Capture the cell that displays the provided text and extract its (x, y) central coordinate. 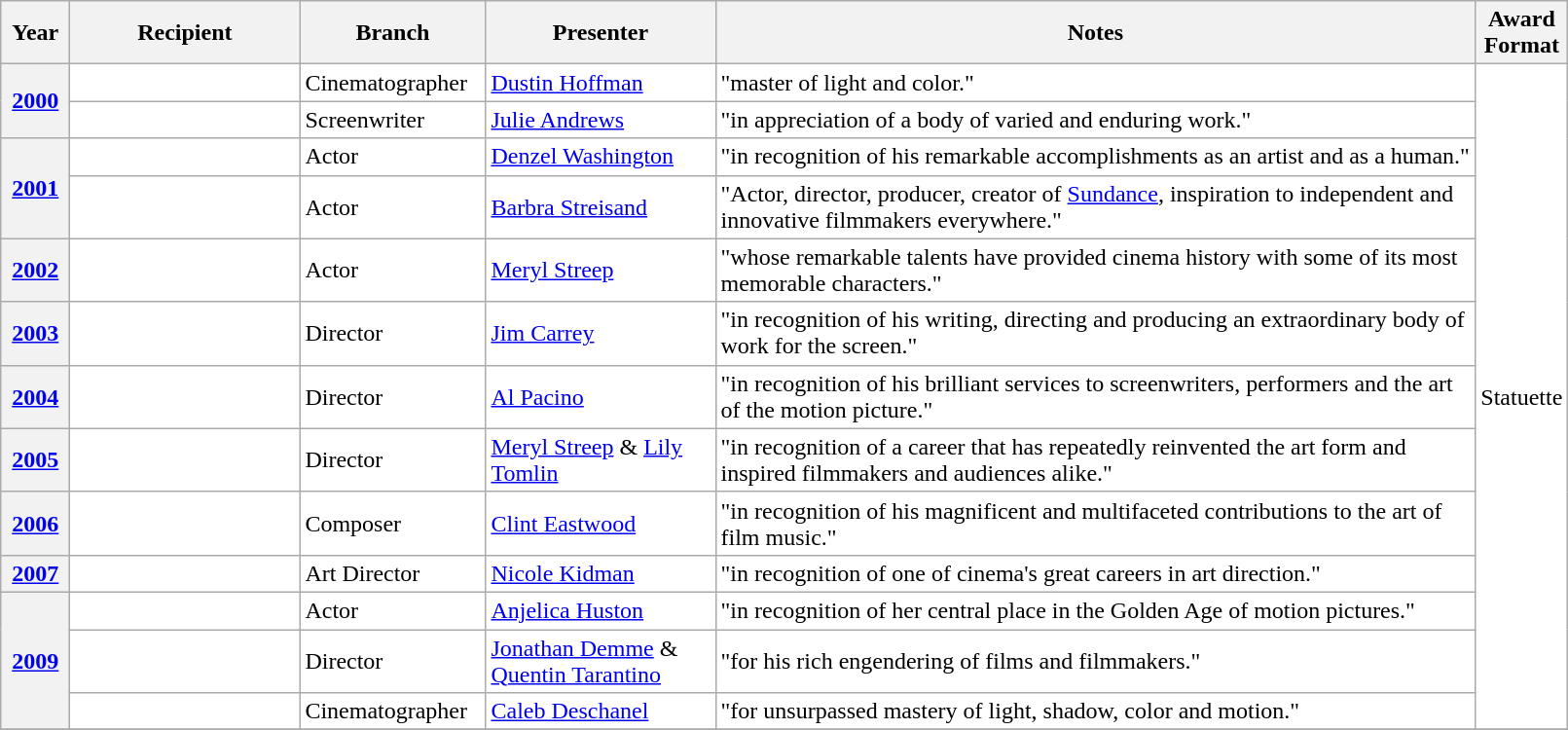
"whose remarkable talents have provided cinema history with some of its most memorable characters." (1096, 271)
"master of light and color." (1096, 83)
2007 (35, 573)
"in recognition of his remarkable accomplishments as an artist and as a human." (1096, 157)
Anjelica Huston (601, 610)
"in recognition of his magnificent and multifaceted contributions to the art of film music." (1096, 524)
Statuette (1522, 397)
Nicole Kidman (601, 573)
Presenter (601, 33)
Meryl Streep & Lily Tomlin (601, 459)
2006 (35, 524)
Notes (1096, 33)
Dustin Hoffman (601, 83)
Meryl Streep (601, 271)
2003 (35, 333)
"in recognition of his brilliant services to screenwriters, performers and the art of the motion picture." (1096, 397)
Award Format (1522, 33)
Barbra Streisand (601, 206)
Al Pacino (601, 397)
Composer (393, 524)
"for unsurpassed mastery of light, shadow, color and motion." (1096, 712)
"in recognition of his writing, directing and producing an extraordinary body of work for the screen." (1096, 333)
"in recognition of one of cinema's great careers in art direction." (1096, 573)
2005 (35, 459)
Art Director (393, 573)
Caleb Deschanel (601, 712)
"for his rich engendering of films and filmmakers." (1096, 660)
2009 (35, 660)
"in appreciation of a body of varied and enduring work." (1096, 120)
2004 (35, 397)
Screenwriter (393, 120)
Clint Eastwood (601, 524)
Branch (393, 33)
Year (35, 33)
"in recognition of a career that has repeatedly reinvented the art form and inspired filmmakers and audiences alike." (1096, 459)
"in recognition of her central place in the Golden Age of motion pictures." (1096, 610)
2001 (35, 189)
"Actor, director, producer, creator of Sundance, inspiration to independent and innovative filmmakers everywhere." (1096, 206)
Jonathan Demme & Quentin Tarantino (601, 660)
Recipient (185, 33)
2002 (35, 271)
Jim Carrey (601, 333)
Denzel Washington (601, 157)
Julie Andrews (601, 120)
2000 (35, 101)
